Determine the [X, Y] coordinate at the center of the cell enclosing the given text.  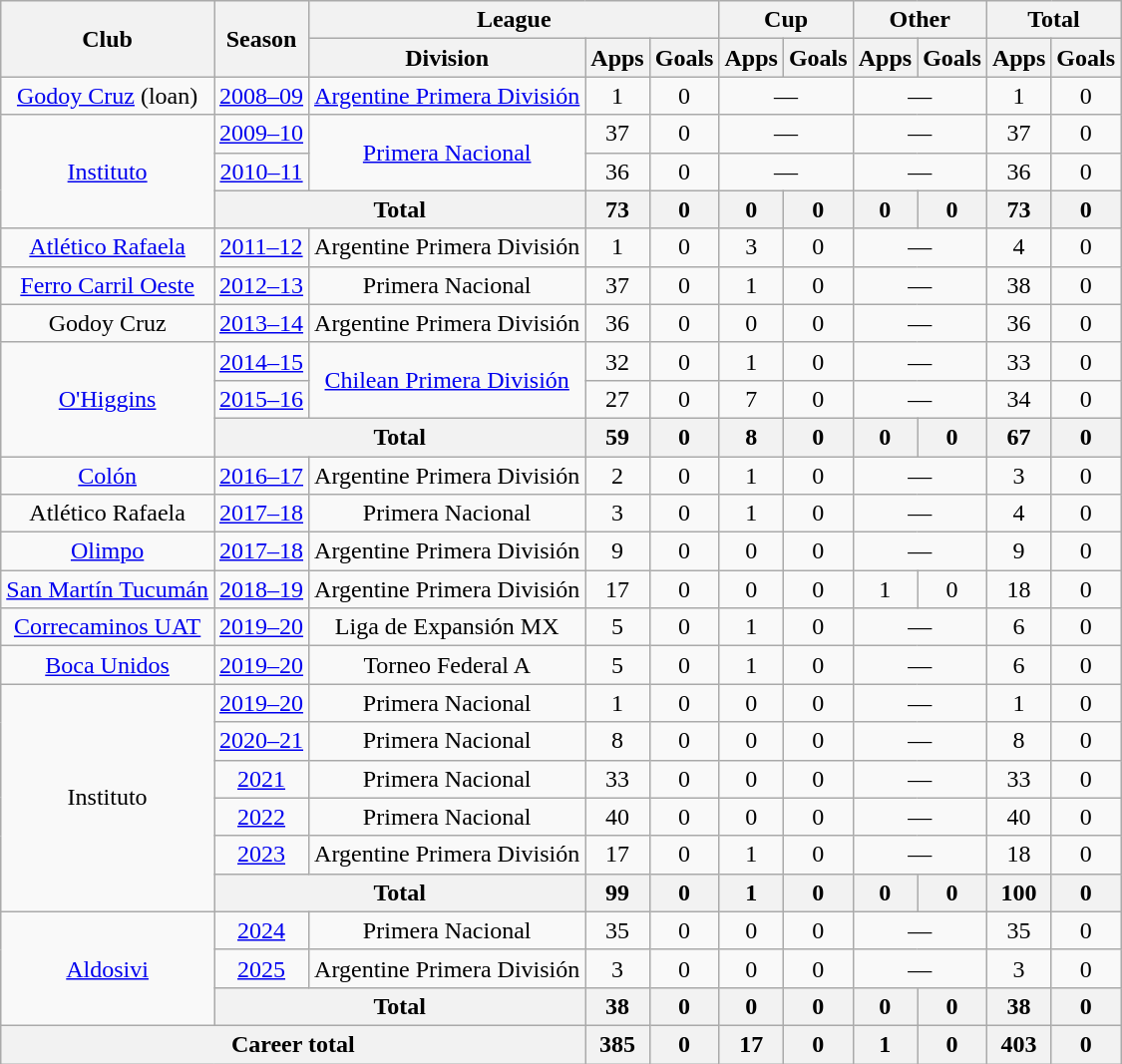
385 [617, 1044]
2022 [261, 817]
Liga de Expansión MX [447, 627]
League [515, 20]
7 [751, 399]
2023 [261, 855]
Career total [293, 1044]
2021 [261, 779]
32 [617, 361]
2020–21 [261, 741]
59 [617, 437]
2014–15 [261, 361]
2009–10 [261, 134]
2013–14 [261, 323]
Torneo Federal A [447, 665]
Chilean Primera División [447, 380]
99 [617, 892]
34 [1018, 399]
Boca Unidos [108, 665]
403 [1018, 1044]
O'Higgins [108, 399]
Cup [786, 20]
Ferro Carril Oeste [108, 285]
2016–17 [261, 476]
Division [447, 58]
2024 [261, 930]
2025 [261, 968]
San Martín Tucumán [108, 589]
Club [108, 39]
2015–16 [261, 399]
2018–19 [261, 589]
Olimpo [108, 551]
Other [920, 20]
Godoy Cruz (loan) [108, 96]
Godoy Cruz [108, 323]
2 [617, 476]
2008–09 [261, 96]
Aldosivi [108, 968]
67 [1018, 437]
2012–13 [261, 285]
Colón [108, 476]
Correcaminos UAT [108, 627]
27 [617, 399]
Season [261, 39]
2011–12 [261, 247]
100 [1018, 892]
2010–11 [261, 172]
